Scan for the cell matching the given text and deliver its (X, Y) coordinate at center. 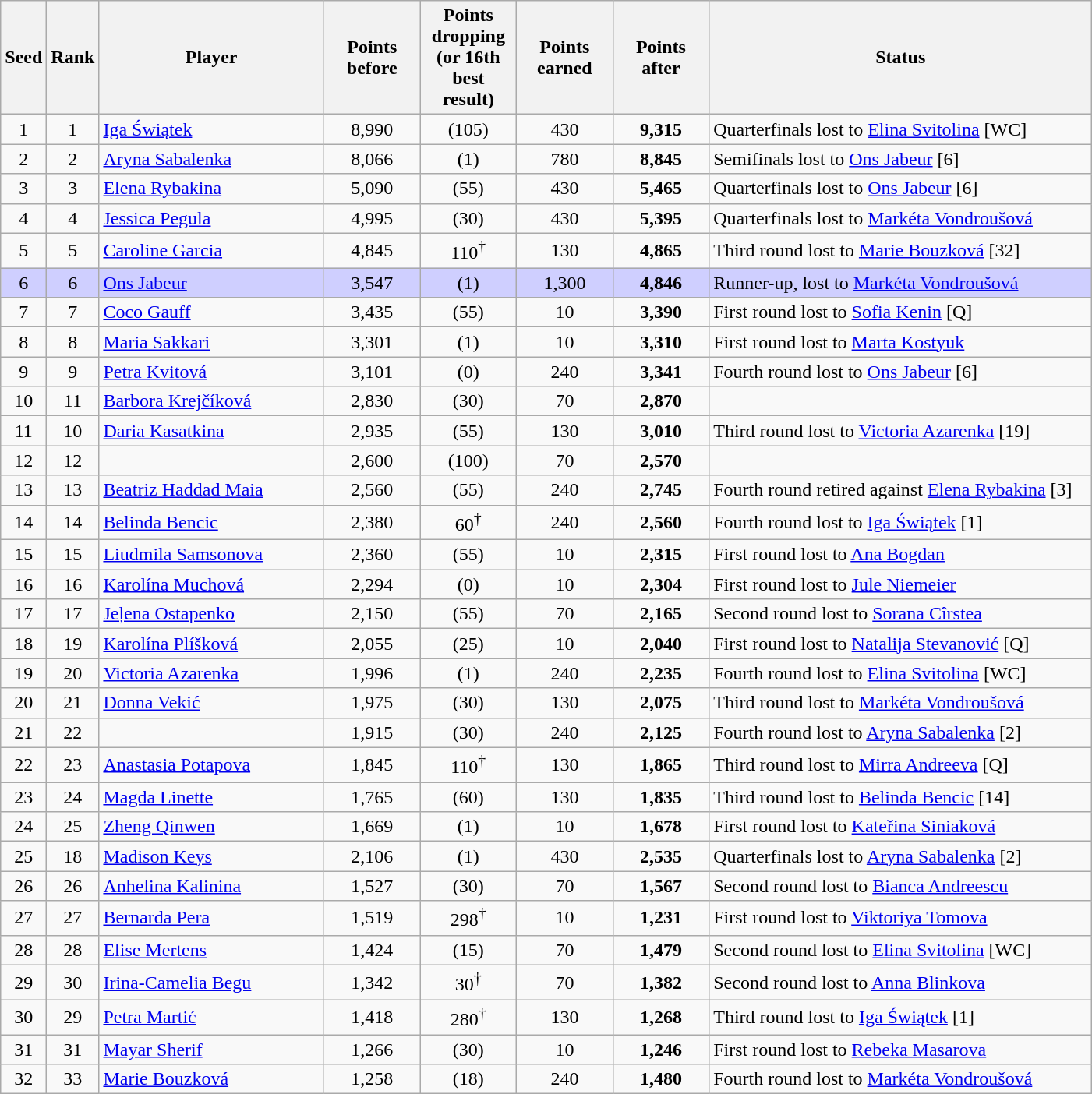
Points after (661, 58)
Karolína Plíšková (212, 644)
Jessica Pegula (212, 218)
60† (468, 522)
2,040 (661, 644)
3,435 (372, 312)
4,865 (661, 251)
1,865 (661, 765)
Petra Kvitová (212, 372)
2,125 (661, 732)
Quarterfinals lost to Ons Jabeur [6] (901, 189)
Barbora Krejčíková (212, 401)
8,066 (372, 159)
1,835 (661, 797)
1,527 (372, 886)
Maria Sakkari (212, 342)
Second round lost to Anna Blinkova (901, 983)
Runner-up, lost to Markéta Vondroušová (901, 283)
2,055 (372, 644)
2,380 (372, 522)
4,845 (372, 251)
2,165 (661, 614)
3,390 (661, 312)
Points dropping (or 16th best result) (468, 58)
780 (565, 159)
1,765 (372, 797)
Third round lost to Mirra Andreeva [Q] (901, 765)
Donna Vekić (212, 703)
First round lost to Marta Kostyuk (901, 342)
Petra Martić (212, 1018)
(18) (468, 1079)
Fourth round lost to Aryna Sabalenka [2] (901, 732)
1,258 (372, 1079)
Karolína Muchová (212, 584)
Elena Rybakina (212, 189)
Daria Kasatkina (212, 431)
Belinda Bencic (212, 522)
Jeļena Ostapenko (212, 614)
Quarterfinals lost to Elina Svitolina [WC] (901, 129)
Victoria Azarenka (212, 673)
Elise Mertens (212, 950)
Magda Linette (212, 797)
Beatriz Haddad Maia (212, 490)
33 (73, 1079)
Coco Gauff (212, 312)
2,315 (661, 555)
2,535 (661, 856)
Fourth round lost to Iga Świątek [1] (901, 522)
Points before (372, 58)
Player (212, 58)
1,975 (372, 703)
8,990 (372, 129)
Liudmila Samsonova (212, 555)
2,304 (661, 584)
4,846 (661, 283)
Second round lost to Bianca Andreescu (901, 886)
(15) (468, 950)
Third round lost to Marie Bouzková [32] (901, 251)
Fourth round lost to Ons Jabeur [6] (901, 372)
1,424 (372, 950)
30† (468, 983)
1,342 (372, 983)
(100) (468, 461)
3,547 (372, 283)
2,106 (372, 856)
Bernarda Pera (212, 918)
1,479 (661, 950)
2,235 (661, 673)
Third round lost to Markéta Vondroušová (901, 703)
3,301 (372, 342)
1,480 (661, 1079)
1,268 (661, 1018)
First round lost to Viktoriya Tomova (901, 918)
First round lost to Natalija Stevanović [Q] (901, 644)
Zheng Qinwen (212, 827)
First round lost to Rebeka Masarova (901, 1050)
9,315 (661, 129)
First round lost to Sofia Kenin [Q] (901, 312)
Rank (73, 58)
Third round lost to Victoria Azarenka [19] (901, 431)
Caroline Garcia (212, 251)
Anastasia Potapova (212, 765)
1,266 (372, 1050)
2,935 (372, 431)
(25) (468, 644)
Madison Keys (212, 856)
Iga Świątek (212, 129)
1,669 (372, 827)
Second round lost to Elina Svitolina [WC] (901, 950)
2,570 (661, 461)
1,996 (372, 673)
3,310 (661, 342)
1,678 (661, 827)
(60) (468, 797)
4,995 (372, 218)
3,101 (372, 372)
2,830 (372, 401)
2,075 (661, 703)
Irina-Camelia Begu (212, 983)
Third round lost to Iga Świątek [1] (901, 1018)
1,519 (372, 918)
First round lost to Jule Niemeier (901, 584)
8,845 (661, 159)
Quarterfinals lost to Markéta Vondroušová (901, 218)
Third round lost to Belinda Bencic [14] (901, 797)
Aryna Sabalenka (212, 159)
1,300 (565, 283)
2,150 (372, 614)
3,341 (661, 372)
Seed (23, 58)
First round lost to Kateřina Siniaková (901, 827)
Points earned (565, 58)
1,418 (372, 1018)
5,090 (372, 189)
1,246 (661, 1050)
3,010 (661, 431)
298† (468, 918)
1,231 (661, 918)
1,845 (372, 765)
2,745 (661, 490)
32 (23, 1079)
1,915 (372, 732)
Anhelina Kalinina (212, 886)
Semifinals lost to Ons Jabeur [6] (901, 159)
2,600 (372, 461)
Status (901, 58)
(105) (468, 129)
1,382 (661, 983)
Fourth round lost to Markéta Vondroušová (901, 1079)
Second round lost to Sorana Cîrstea (901, 614)
First round lost to Ana Bogdan (901, 555)
Mayar Sherif (212, 1050)
Quarterfinals lost to Aryna Sabalenka [2] (901, 856)
5,395 (661, 218)
280† (468, 1018)
2,870 (661, 401)
2,294 (372, 584)
1,567 (661, 886)
Ons Jabeur (212, 283)
5,465 (661, 189)
Fourth round retired against Elena Rybakina [3] (901, 490)
Fourth round lost to Elina Svitolina [WC] (901, 673)
2,360 (372, 555)
Marie Bouzková (212, 1079)
